Find where the given text appears and provide that cell's center as [x, y] coordinate. 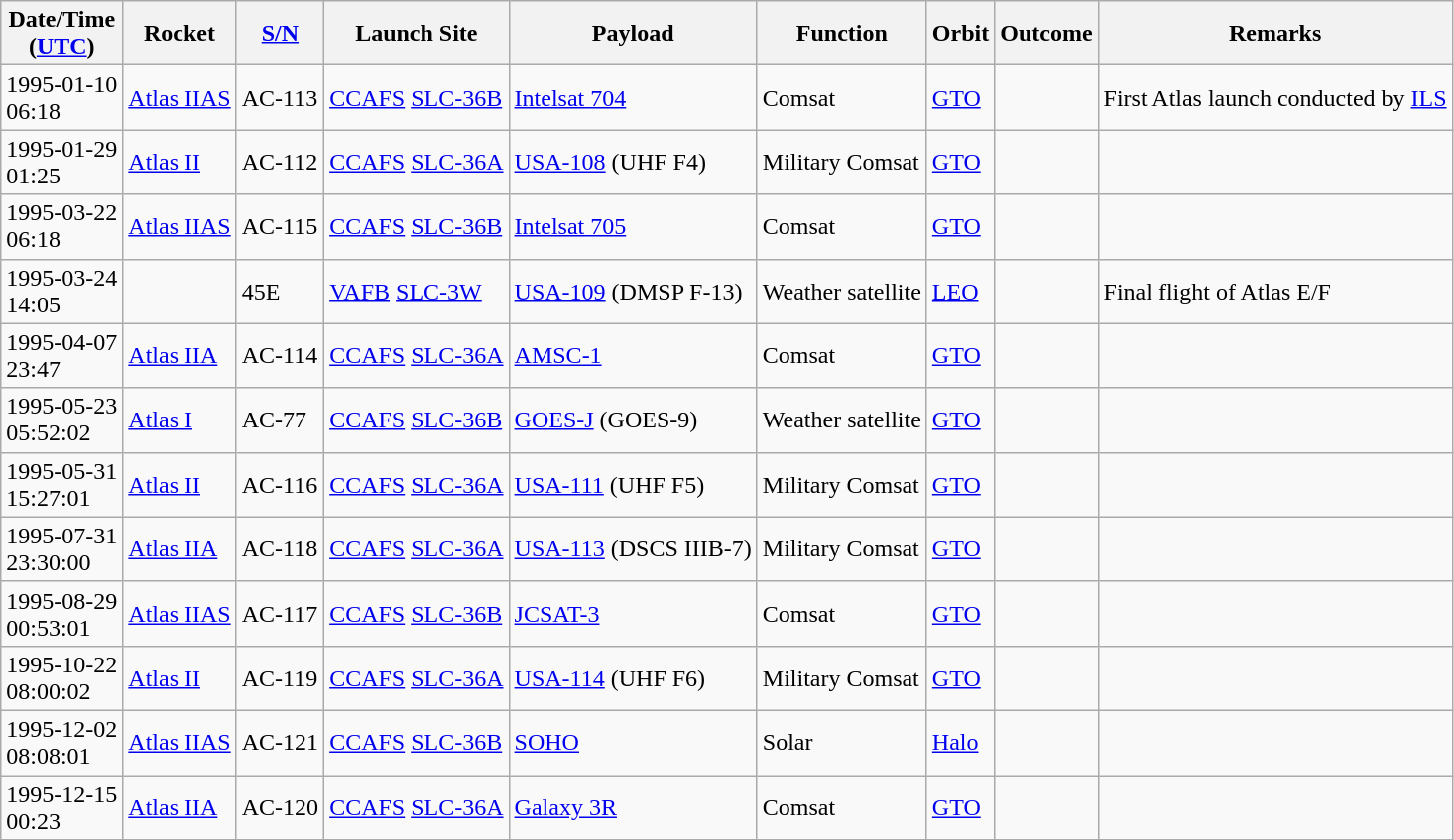
AC-115 [280, 226]
USA-111 (UHF F5) [633, 484]
1995-10-2208:00:02 [61, 678]
1995-05-2305:52:02 [61, 420]
45E [280, 292]
Solar [841, 742]
VAFB SLC-3W [417, 292]
USA-113 (DSCS IIIB-7) [633, 549]
Galaxy 3R [633, 807]
1995-12-0208:08:01 [61, 742]
USA-108 (UHF F4) [633, 163]
1995-08-2900:53:01 [61, 613]
AC-117 [280, 613]
Payload [633, 34]
Orbit [960, 34]
AC-114 [280, 355]
Intelsat 704 [633, 97]
JCSAT-3 [633, 613]
AC-112 [280, 163]
AC-116 [280, 484]
Date/Time(UTC) [61, 34]
USA-109 (DMSP F-13) [633, 292]
LEO [960, 292]
1995-03-2206:18 [61, 226]
1995-01-2901:25 [61, 163]
1995-07-3123:30:00 [61, 549]
Launch Site [417, 34]
USA-114 (UHF F6) [633, 678]
Atlas I [180, 420]
1995-04-0723:47 [61, 355]
S/N [280, 34]
SOHO [633, 742]
First Atlas launch conducted by ILS [1275, 97]
1995-05-3115:27:01 [61, 484]
Rocket [180, 34]
AC-113 [280, 97]
Intelsat 705 [633, 226]
Final flight of Atlas E/F [1275, 292]
AC-77 [280, 420]
AC-121 [280, 742]
GOES-J (GOES-9) [633, 420]
AMSC-1 [633, 355]
Halo [960, 742]
Remarks [1275, 34]
AC-120 [280, 807]
1995-03-2414:05 [61, 292]
Function [841, 34]
1995-01-1006:18 [61, 97]
AC-118 [280, 549]
AC-119 [280, 678]
Outcome [1046, 34]
1995-12-1500:23 [61, 807]
